Return (X, Y) of the center of cell containing provided text 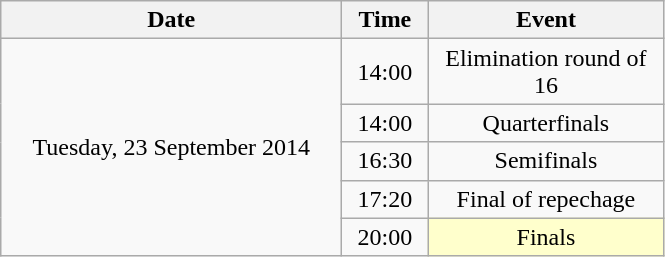
Tuesday, 23 September 2014 (172, 148)
Finals (546, 237)
Quarterfinals (546, 123)
Semifinals (546, 161)
Final of repechage (546, 199)
Elimination round of 16 (546, 72)
17:20 (385, 199)
Time (385, 20)
Event (546, 20)
Date (172, 20)
20:00 (385, 237)
16:30 (385, 161)
